Extract the (x, y) coordinate from the center of the cell holding the provided text.  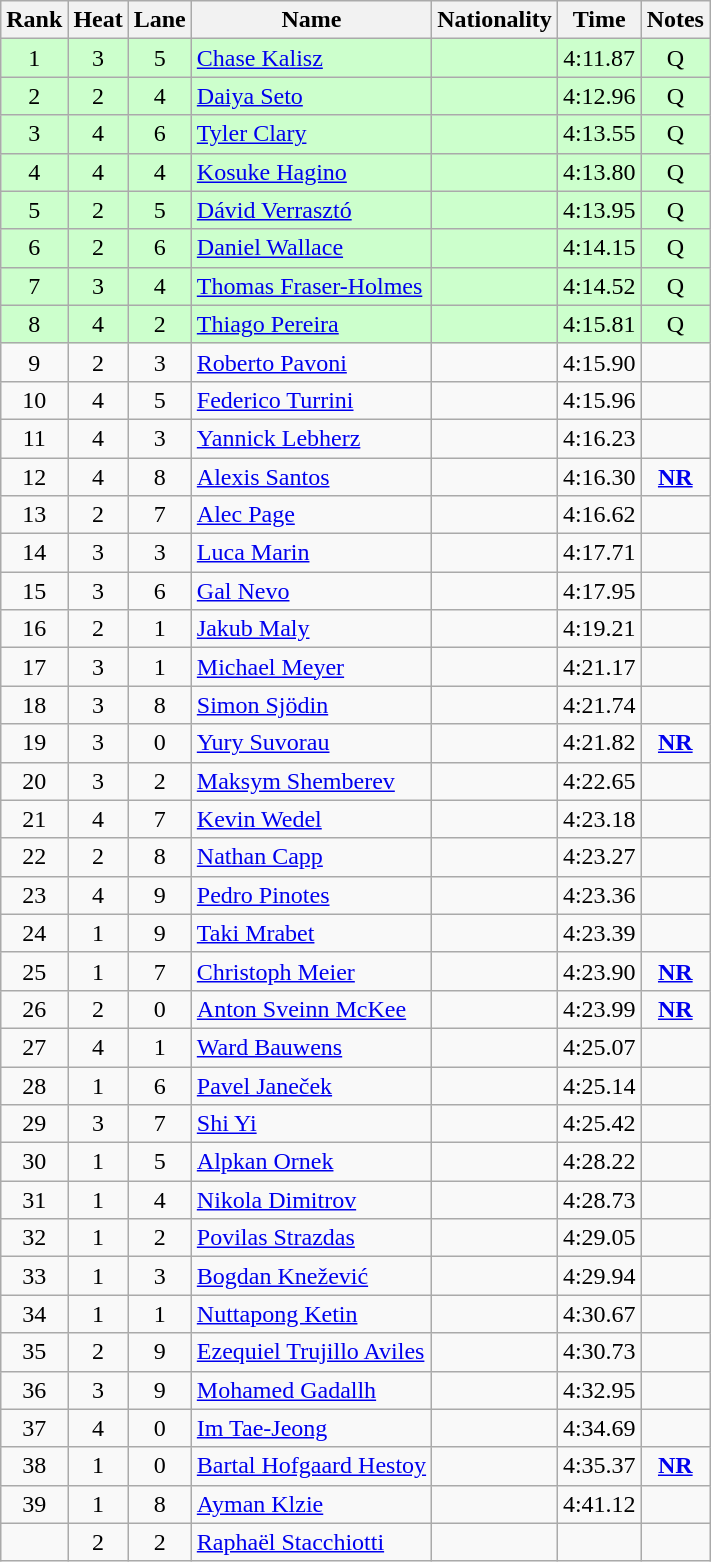
27 (34, 1047)
4:41.12 (599, 1504)
Povilas Strazdas (311, 1238)
18 (34, 705)
Name (311, 20)
26 (34, 1009)
15 (34, 591)
Nuttapong Ketin (311, 1314)
36 (34, 1390)
Thiago Pereira (311, 324)
4:19.21 (599, 629)
Kevin Wedel (311, 819)
4:34.69 (599, 1428)
Shi Yi (311, 1124)
22 (34, 857)
4:28.73 (599, 1200)
4:13.95 (599, 210)
4:25.42 (599, 1124)
Christoph Meier (311, 971)
Thomas Fraser-Holmes (311, 286)
Federico Turrini (311, 400)
4:13.55 (599, 134)
4:11.87 (599, 58)
4:12.96 (599, 96)
Im Tae-Jeong (311, 1428)
4:23.90 (599, 971)
4:22.65 (599, 781)
33 (34, 1276)
24 (34, 933)
25 (34, 971)
4:23.18 (599, 819)
4:15.81 (599, 324)
Lane (160, 20)
4:13.80 (599, 172)
Daniel Wallace (311, 248)
Notes (675, 20)
4:21.17 (599, 667)
Time (599, 20)
4:25.14 (599, 1085)
4:29.05 (599, 1238)
19 (34, 743)
Ayman Klzie (311, 1504)
4:32.95 (599, 1390)
4:15.90 (599, 362)
4:23.39 (599, 933)
Nathan Capp (311, 857)
Gal Nevo (311, 591)
30 (34, 1162)
29 (34, 1124)
4:15.96 (599, 400)
4:30.73 (599, 1352)
31 (34, 1200)
14 (34, 553)
Mohamed Gadallh (311, 1390)
4:14.52 (599, 286)
35 (34, 1352)
Nikola Dimitrov (311, 1200)
Yannick Lebherz (311, 438)
4:23.99 (599, 1009)
Kosuke Hagino (311, 172)
4:21.82 (599, 743)
21 (34, 819)
12 (34, 477)
10 (34, 400)
Tyler Clary (311, 134)
Maksym Shemberev (311, 781)
4:17.95 (599, 591)
4:21.74 (599, 705)
20 (34, 781)
38 (34, 1466)
17 (34, 667)
Bogdan Knežević (311, 1276)
Pedro Pinotes (311, 895)
4:16.62 (599, 515)
Pavel Janeček (311, 1085)
32 (34, 1238)
23 (34, 895)
Taki Mrabet (311, 933)
37 (34, 1428)
Heat (98, 20)
Alec Page (311, 515)
Alexis Santos (311, 477)
16 (34, 629)
Dávid Verrasztó (311, 210)
13 (34, 515)
39 (34, 1504)
Ward Bauwens (311, 1047)
4:23.36 (599, 895)
4:23.27 (599, 857)
Alpkan Ornek (311, 1162)
Simon Sjödin (311, 705)
4:14.15 (599, 248)
4:30.67 (599, 1314)
4:35.37 (599, 1466)
11 (34, 438)
4:29.94 (599, 1276)
Yury Suvorau (311, 743)
4:25.07 (599, 1047)
4:16.30 (599, 477)
Jakub Maly (311, 629)
4:17.71 (599, 553)
Chase Kalisz (311, 58)
4:28.22 (599, 1162)
Luca Marin (311, 553)
Raphaël Stacchiotti (311, 1542)
Daiya Seto (311, 96)
Nationality (495, 20)
Bartal Hofgaard Hestoy (311, 1466)
Ezequiel Trujillo Aviles (311, 1352)
Michael Meyer (311, 667)
Rank (34, 20)
Anton Sveinn McKee (311, 1009)
34 (34, 1314)
Roberto Pavoni (311, 362)
4:16.23 (599, 438)
28 (34, 1085)
